For the text-containing cell, return its midpoint in [X, Y] coordinate format. 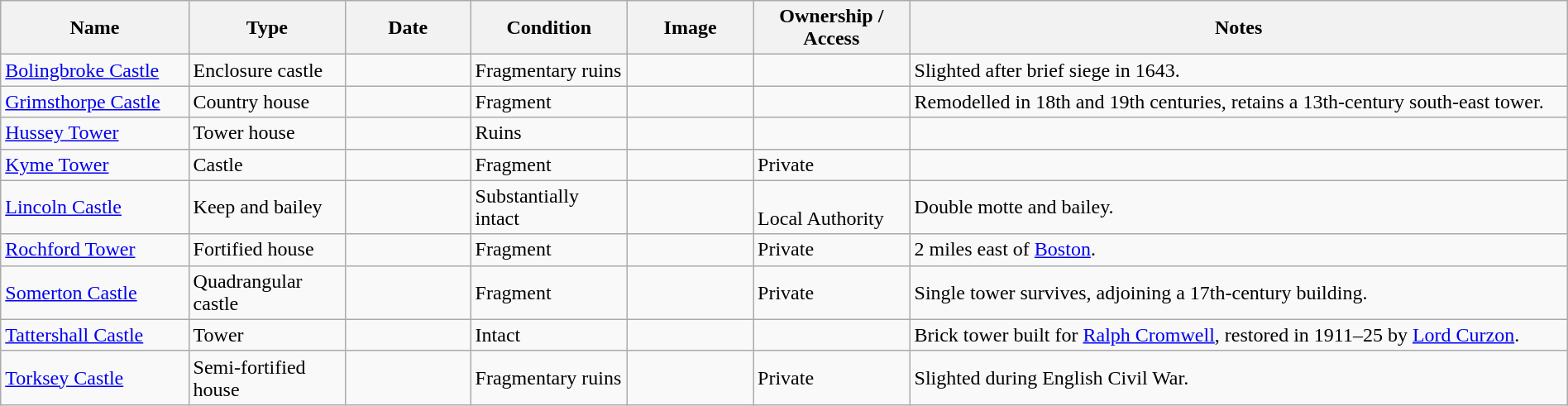
Bolingbroke Castle [94, 70]
Name [94, 28]
Keep and bailey [266, 207]
Rochford Tower [94, 250]
Slighted after brief siege in 1643. [1239, 70]
Ownership / Access [832, 28]
Grimsthorpe Castle [94, 102]
Type [266, 28]
Single tower survives, adjoining a 17th-century building. [1239, 293]
Country house [266, 102]
Double motte and bailey. [1239, 207]
Notes [1239, 28]
Tattershall Castle [94, 335]
Tower [266, 335]
Slighted during English Civil War. [1239, 377]
Remodelled in 18th and 19th centuries, retains a 13th-century south-east tower. [1239, 102]
Image [691, 28]
Tower house [266, 133]
Fortified house [266, 250]
Quadrangular castle [266, 293]
Brick tower built for Ralph Cromwell, restored in 1911–25 by Lord Curzon. [1239, 335]
Substantially intact [549, 207]
Semi-fortified house [266, 377]
Kyme Tower [94, 165]
Condition [549, 28]
Torksey Castle [94, 377]
2 miles east of Boston. [1239, 250]
Intact [549, 335]
Enclosure castle [266, 70]
Ruins [549, 133]
Lincoln Castle [94, 207]
Local Authority [832, 207]
Date [409, 28]
Hussey Tower [94, 133]
Somerton Castle [94, 293]
Castle [266, 165]
